Extract the (X, Y) coordinate from the center of the cell holding the provided text.  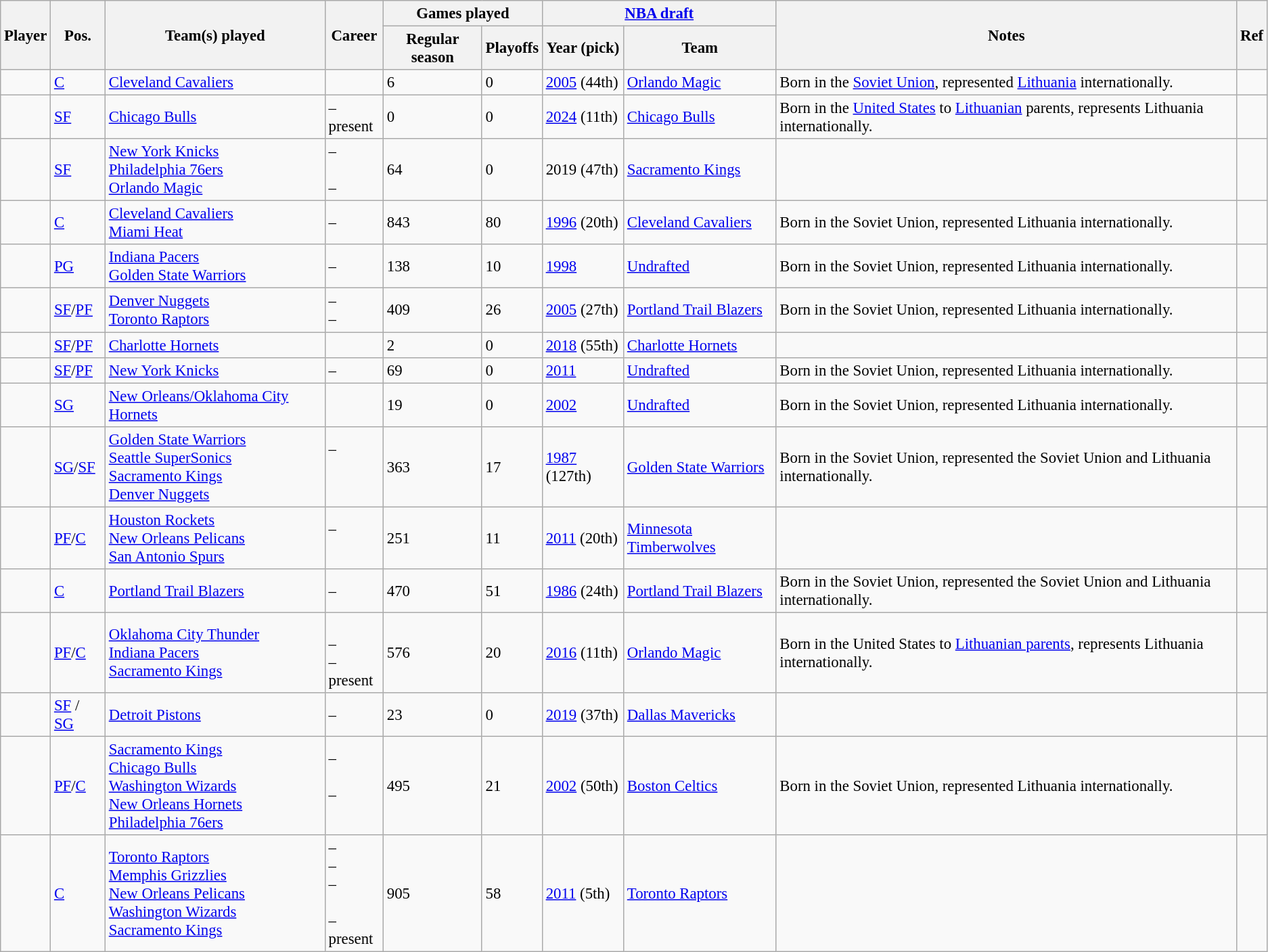
23 (432, 715)
Team (700, 49)
SF / SG (78, 715)
19 (432, 405)
58 (512, 893)
Player (26, 35)
21 (512, 786)
11 (512, 538)
20 (512, 652)
26 (512, 310)
PG (78, 267)
363 (432, 467)
2011 (583, 370)
2002 (50th) (583, 786)
Houston RocketsNew Orleans PelicansSan Antonio Spurs (215, 538)
2019 (47th) (583, 170)
SG (78, 405)
80 (512, 223)
––present (354, 652)
1987 (127th) (583, 467)
Career (354, 35)
2002 (583, 405)
2019 (37th) (583, 715)
69 (432, 370)
Sacramento Kings (700, 170)
2011 (5th) (583, 893)
576 (432, 652)
Toronto RaptorsMemphis GrizzliesNew Orleans PelicansWashington WizardsSacramento Kings (215, 893)
Minnesota Timberwolves (700, 538)
Notes (1007, 35)
2005 (27th) (583, 310)
1986 (24th) (583, 591)
Detroit Pistons (215, 715)
843 (432, 223)
64 (432, 170)
Denver NuggetsToronto Raptors (215, 310)
138 (432, 267)
Cleveland CavaliersMiami Heat (215, 223)
2016 (11th) (583, 652)
Regular season (432, 49)
Sacramento KingsChicago BullsWashington WizardsNew Orleans HornetsPhiladelphia 76ers (215, 786)
2 (432, 345)
Golden State Warriors (700, 467)
–present (354, 118)
Toronto Raptors (700, 893)
2005 (44th) (583, 83)
905 (432, 893)
New Orleans/Oklahoma City Hornets (215, 405)
51 (512, 591)
Games played (463, 14)
2024 (11th) (583, 118)
Pos. (78, 35)
NBA draft (659, 14)
New York Knicks (215, 370)
409 (432, 310)
1998 (583, 267)
Playoffs (512, 49)
––––present (354, 893)
6 (432, 83)
10 (512, 267)
Indiana PacersGolden State Warriors (215, 267)
Oklahoma City ThunderIndiana PacersSacramento Kings (215, 652)
2011 (20th) (583, 538)
Ref (1252, 35)
Dallas Mavericks (700, 715)
2018 (55th) (583, 345)
SG/SF (78, 467)
New York KnicksPhiladelphia 76ersOrlando Magic (215, 170)
Boston Celtics (700, 786)
251 (432, 538)
17 (512, 467)
1996 (20th) (583, 223)
Team(s) played (215, 35)
Golden State WarriorsSeattle SuperSonicsSacramento KingsDenver Nuggets (215, 467)
470 (432, 591)
Year (pick) (583, 49)
495 (432, 786)
